Scan for the cell matching the given text and deliver its (x, y) coordinate at center. 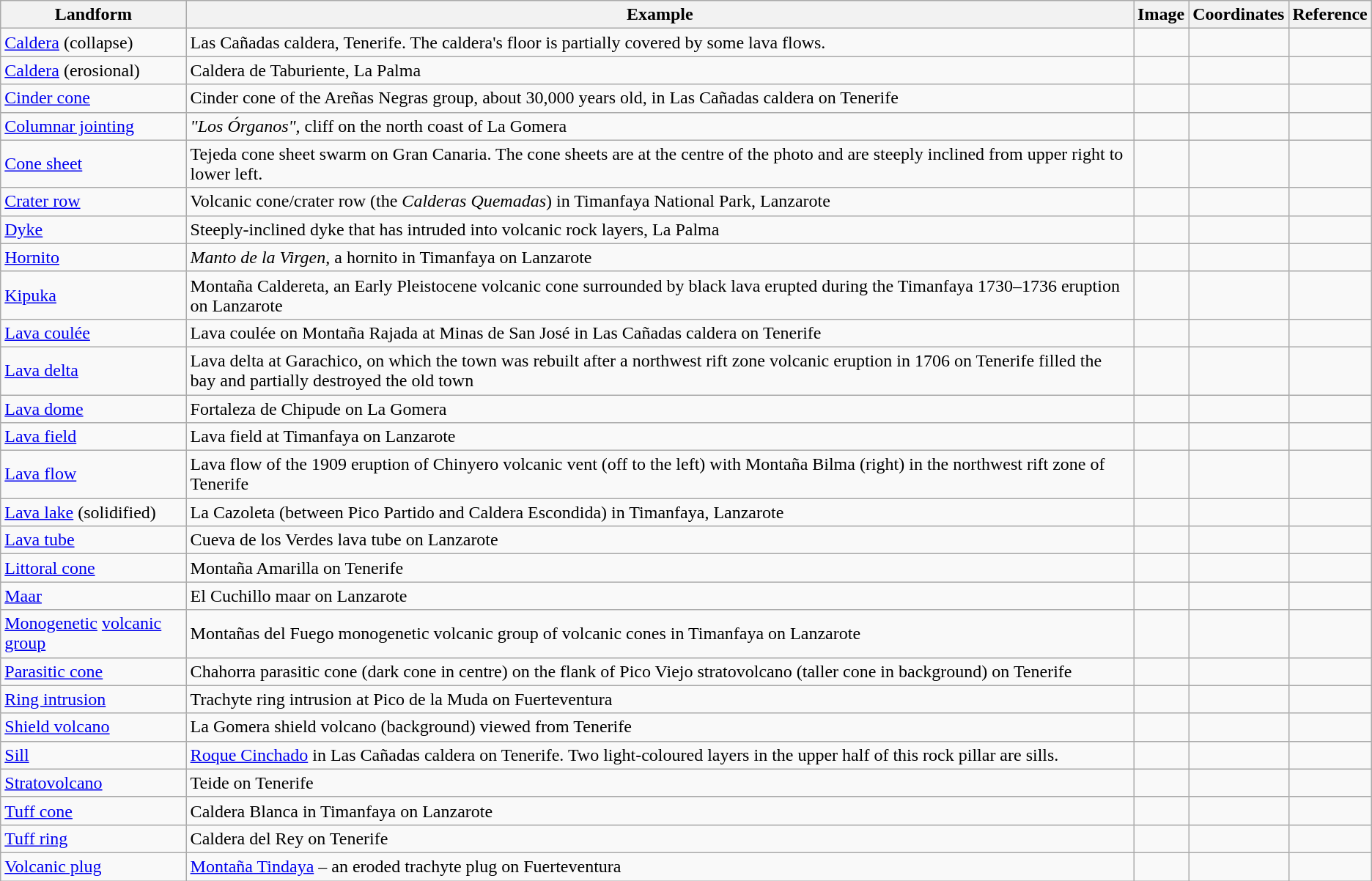
Caldera (collapse) (94, 43)
Reference (1329, 15)
Littoral cone (94, 568)
Example (660, 15)
Kipuka (94, 295)
Teide on Tenerife (660, 783)
Ring intrusion (94, 699)
Stratovolcano (94, 783)
Lava field at Timanfaya on Lanzarote (660, 437)
La Cazoleta (between Pico Partido and Caldera Escondida) in Timanfaya, Lanzarote (660, 512)
Manto de la Virgen, a hornito in Timanfaya on Lanzarote (660, 257)
Fortaleza de Chipude on La Gomera (660, 408)
"Los Órganos", cliff on the north coast of La Gomera (660, 126)
Sill (94, 755)
Lava coulée on Montaña Rajada at Minas de San José in Las Cañadas caldera on Tenerife (660, 333)
Cinder cone of the Areñas Negras group, about 30,000 years old, in Las Cañadas caldera on Tenerife (660, 98)
Montaña Amarilla on Tenerife (660, 568)
Monogenetic volcanic group (94, 633)
Maar (94, 596)
Cone sheet (94, 164)
Las Cañadas caldera, Tenerife. The caldera's floor is partially covered by some lava flows. (660, 43)
Cinder cone (94, 98)
Steeply-inclined dyke that has intruded into volcanic rock layers, La Palma (660, 229)
El Cuchillo maar on Lanzarote (660, 596)
Landform (94, 15)
Lava tube (94, 540)
Columnar jointing (94, 126)
La Gomera shield volcano (background) viewed from Tenerife (660, 727)
Tuff ring (94, 838)
Montañas del Fuego monogenetic volcanic group of volcanic cones in Timanfaya on Lanzarote (660, 633)
Dyke (94, 229)
Lava dome (94, 408)
Parasitic cone (94, 671)
Lava field (94, 437)
Caldera de Taburiente, La Palma (660, 70)
Lava delta (94, 371)
Montaña Caldereta, an Early Pleistocene volcanic cone surrounded by black lava erupted during the Timanfaya 1730–1736 eruption on Lanzarote (660, 295)
Coordinates (1239, 15)
Roque Cinchado in Las Cañadas caldera on Tenerife. Two light-coloured layers in the upper half of this rock pillar are sills. (660, 755)
Tejeda cone sheet swarm on Gran Canaria. The cone sheets are at the centre of the photo and are steeply inclined from upper right to lower left. (660, 164)
Lava flow (94, 475)
Trachyte ring intrusion at Pico de la Muda on Fuerteventura (660, 699)
Lava coulée (94, 333)
Volcanic plug (94, 866)
Caldera Blanca in Timanfaya on Lanzarote (660, 811)
Caldera del Rey on Tenerife (660, 838)
Shield volcano (94, 727)
Montaña Tindaya – an eroded trachyte plug on Fuerteventura (660, 866)
Caldera (erosional) (94, 70)
Cueva de los Verdes lava tube on Lanzarote (660, 540)
Lava flow of the 1909 eruption of Chinyero volcanic vent (off to the left) with Montaña Bilma (right) in the northwest rift zone of Tenerife (660, 475)
Tuff cone (94, 811)
Image (1161, 15)
Hornito (94, 257)
Volcanic cone/crater row (the Calderas Quemadas) in Timanfaya National Park, Lanzarote (660, 202)
Crater row (94, 202)
Chahorra parasitic cone (dark cone in centre) on the flank of Pico Viejo stratovolcano (taller cone in background) on Tenerife (660, 671)
Lava lake (solidified) (94, 512)
